Pinpoint the cell where the given text exists, returning its (X, Y) midpoint coordinate. 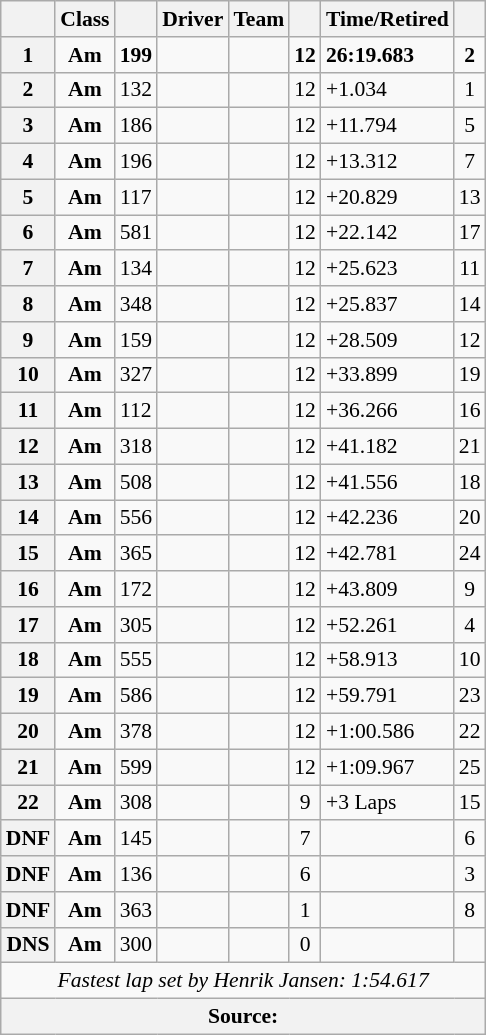
378 (136, 732)
Class (84, 19)
24 (470, 554)
145 (136, 839)
172 (136, 589)
+58.913 (388, 660)
555 (136, 660)
136 (136, 874)
+41.556 (388, 482)
556 (136, 518)
348 (136, 304)
+3 Laps (388, 803)
363 (136, 910)
+33.899 (388, 375)
365 (136, 554)
Source: (244, 1017)
308 (136, 803)
318 (136, 447)
+20.829 (388, 197)
+25.837 (388, 304)
+13.312 (388, 162)
+25.623 (388, 269)
508 (136, 482)
581 (136, 233)
25 (470, 767)
+43.809 (388, 589)
0 (305, 945)
Driver (192, 19)
+36.266 (388, 411)
117 (136, 197)
132 (136, 90)
Fastest lap set by Henrik Jansen: 1:54.617 (244, 981)
300 (136, 945)
+42.236 (388, 518)
Time/Retired (388, 19)
+52.261 (388, 625)
327 (136, 375)
23 (470, 696)
+11.794 (388, 126)
196 (136, 162)
305 (136, 625)
134 (136, 269)
DNS (28, 945)
+28.509 (388, 340)
186 (136, 126)
586 (136, 696)
+1.034 (388, 90)
26:19.683 (388, 55)
599 (136, 767)
+1:00.586 (388, 732)
+41.182 (388, 447)
+22.142 (388, 233)
+59.791 (388, 696)
+1:09.967 (388, 767)
112 (136, 411)
159 (136, 340)
+42.781 (388, 554)
199 (136, 55)
Team (258, 19)
